Pinpoint the cell where the given text exists, returning its [X, Y] midpoint coordinate. 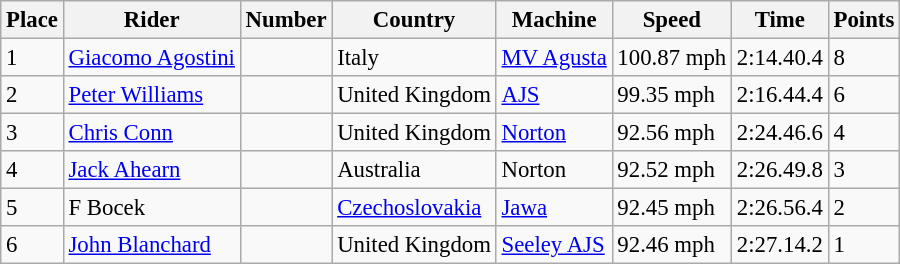
Peter Williams [152, 95]
2:26.56.4 [780, 208]
Giacomo Agostini [152, 58]
Rider [152, 20]
AJS [554, 95]
Number [286, 20]
100.87 mph [672, 58]
2:26.49.8 [780, 170]
John Blanchard [152, 245]
Machine [554, 20]
F Bocek [152, 208]
Jawa [554, 208]
2:16.44.4 [780, 95]
Country [414, 20]
2:14.40.4 [780, 58]
Points [864, 20]
2:27.14.2 [780, 245]
2:24.46.6 [780, 133]
92.52 mph [672, 170]
MV Agusta [554, 58]
92.46 mph [672, 245]
99.35 mph [672, 95]
Speed [672, 20]
Chris Conn [152, 133]
92.45 mph [672, 208]
Czechoslovakia [414, 208]
Australia [414, 170]
Seeley AJS [554, 245]
5 [32, 208]
Time [780, 20]
92.56 mph [672, 133]
8 [864, 58]
Italy [414, 58]
Place [32, 20]
Jack Ahearn [152, 170]
